Extract the (x, y) coordinate from the center of the cell holding the provided text.  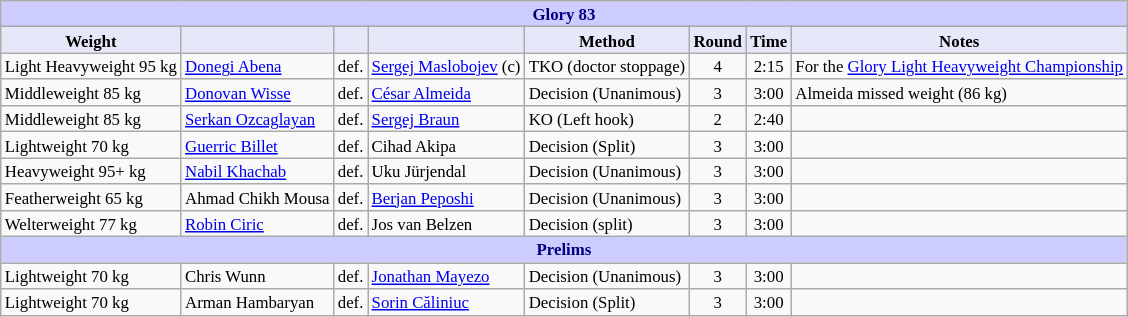
For the Glory Light Heavyweight Championship (959, 66)
Welterweight 77 kg (91, 224)
Cihad Akipa (446, 145)
Method (608, 40)
Uku Jürjendal (446, 171)
Ahmad Chikh Mousa (258, 197)
Featherweight 65 kg (91, 197)
Chris Wunn (258, 276)
Round (718, 40)
César Almeida (446, 93)
TKO (doctor stoppage) (608, 66)
Nabil Khachab (258, 171)
Donovan Wisse (258, 93)
Sergej Maslobojev (c) (446, 66)
2 (718, 119)
Sorin Căliniuc (446, 302)
2:15 (768, 66)
Arman Hambaryan (258, 302)
2:40 (768, 119)
Prelims (564, 250)
Jos van Belzen (446, 224)
Guerric Billet (258, 145)
Donegi Abena (258, 66)
Notes (959, 40)
Glory 83 (564, 14)
Light Heavyweight 95 kg (91, 66)
Robin Ciric (258, 224)
Sergej Braun (446, 119)
Weight (91, 40)
Serkan Ozcaglayan (258, 119)
Jonathan Mayezo (446, 276)
Almeida missed weight (86 kg) (959, 93)
4 (718, 66)
KO (Left hook) (608, 119)
Heavyweight 95+ kg (91, 171)
Decision (split) (608, 224)
Time (768, 40)
Berjan Peposhi (446, 197)
